Extract the [X, Y] coordinate from the center of the cell holding the provided text.  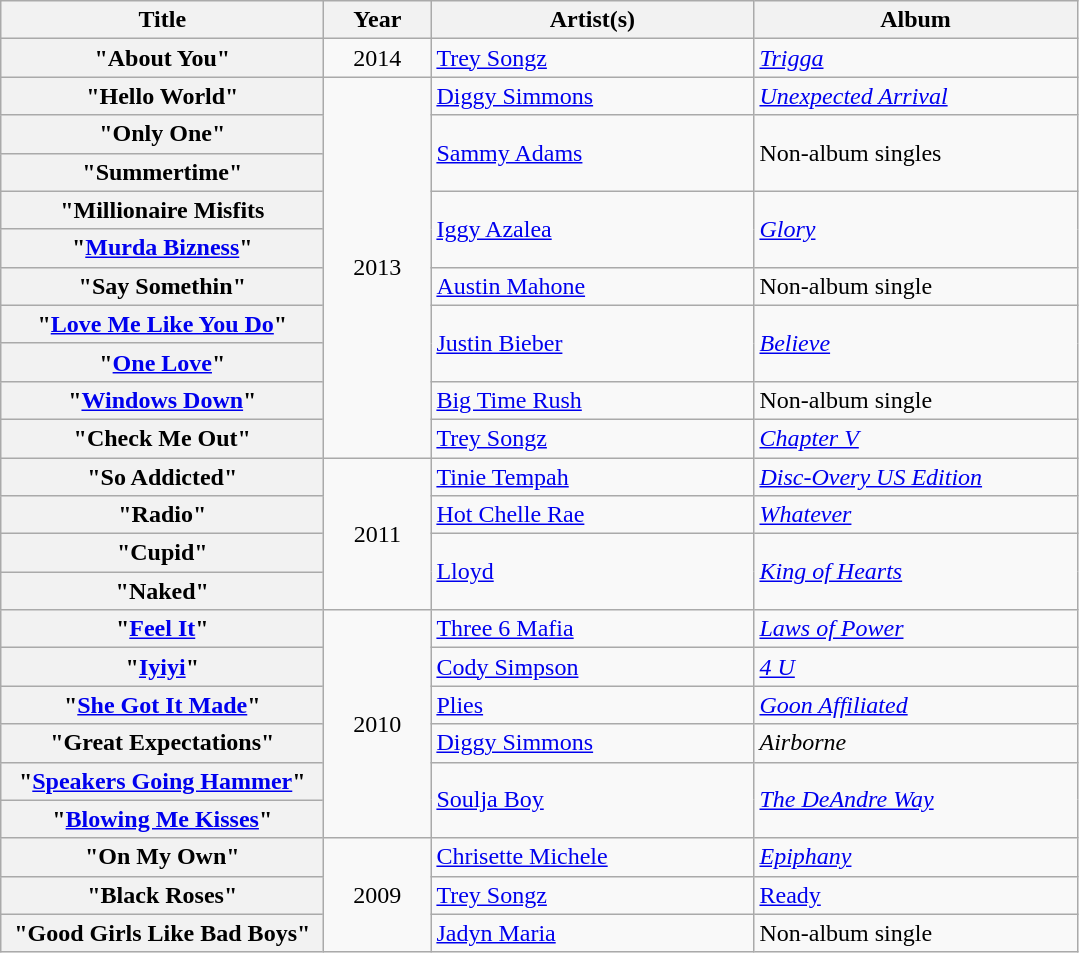
Ready [916, 895]
Big Time Rush [592, 400]
Cody Simpson [592, 667]
Whatever [916, 515]
"Hello World" [162, 96]
Glory [916, 229]
"Black Roses" [162, 895]
Lloyd [592, 572]
Soulja Boy [592, 800]
"Summertime" [162, 172]
"About You" [162, 58]
"On My Own" [162, 857]
"Windows Down" [162, 400]
"Love Me Like You Do" [162, 324]
Chrisette Michele [592, 857]
"Murda Bizness" [162, 248]
2014 [378, 58]
2011 [378, 534]
Plies [592, 705]
Artist(s) [592, 20]
4 U [916, 667]
Airborne [916, 743]
Three 6 Mafia [592, 629]
Album [916, 20]
"One Love" [162, 362]
"Speakers Going Hammer" [162, 781]
Austin Mahone [592, 286]
Epiphany [916, 857]
"Iyiyi" [162, 667]
Goon Affiliated [916, 705]
Jadyn Maria [592, 933]
Hot Chelle Rae [592, 515]
Non-album singles [916, 153]
"Feel It" [162, 629]
"Radio" [162, 515]
Unexpected Arrival [916, 96]
Year [378, 20]
Tinie Tempah [592, 477]
"Only One" [162, 134]
"She Got It Made" [162, 705]
Laws of Power [916, 629]
"Good Girls Like Bad Boys" [162, 933]
"Say Somethin" [162, 286]
Title [162, 20]
"Millionaire Misfits [162, 210]
2013 [378, 268]
King of Hearts [916, 572]
2010 [378, 724]
Iggy Azalea [592, 229]
Disc-Overy US Edition [916, 477]
Chapter V [916, 438]
"Cupid" [162, 553]
"Great Expectations" [162, 743]
Sammy Adams [592, 153]
Believe [916, 343]
The DeAndre Way [916, 800]
2009 [378, 895]
"Check Me Out" [162, 438]
Trigga [916, 58]
"So Addicted" [162, 477]
"Naked" [162, 591]
Justin Bieber [592, 343]
"Blowing Me Kisses" [162, 819]
